From the cell containing the given text, extract its center point as [X, Y] coordinate. 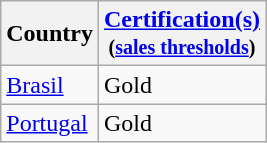
Country [50, 34]
Brasil [50, 85]
Portugal [50, 123]
Certification(s)(sales thresholds) [182, 34]
